Capture the cell that displays the provided text and extract its [X, Y] central coordinate. 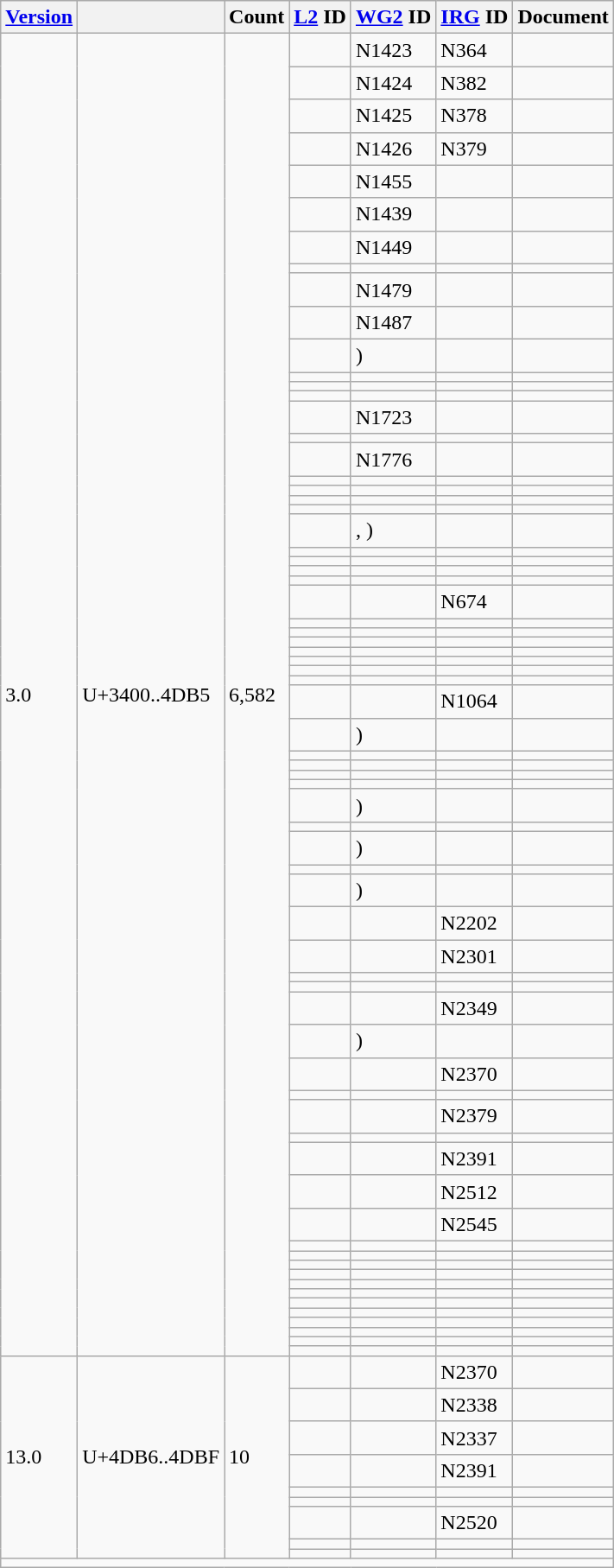
Count [257, 17]
N1776 [393, 460]
N1425 [393, 116]
Version [40, 17]
N2545 [475, 1224]
N364 [475, 50]
IRG ID [475, 17]
N2379 [475, 1116]
N2512 [475, 1191]
N2202 [475, 924]
13.0 [40, 1457]
L2 ID [320, 17]
N1423 [393, 50]
N2337 [475, 1438]
WG2 ID [393, 17]
N378 [475, 116]
Document [563, 17]
3.0 [40, 695]
N382 [475, 83]
6,582 [257, 695]
N1426 [393, 149]
, ) [393, 530]
N1479 [393, 289]
N2349 [475, 1008]
N2520 [475, 1523]
N1424 [393, 83]
10 [257, 1457]
N379 [475, 149]
U+4DB6..4DBF [151, 1457]
N1455 [393, 181]
U+3400..4DB5 [151, 695]
N2338 [475, 1405]
N1487 [393, 322]
N1723 [393, 417]
N674 [475, 601]
N1449 [393, 247]
N1064 [475, 701]
N1439 [393, 214]
N2301 [475, 956]
